Extract the (x, y) coordinate from the center of the cell holding the provided text.  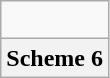
Scheme 6 (55, 58)
